Capture the cell that displays the provided text and extract its [x, y] central coordinate. 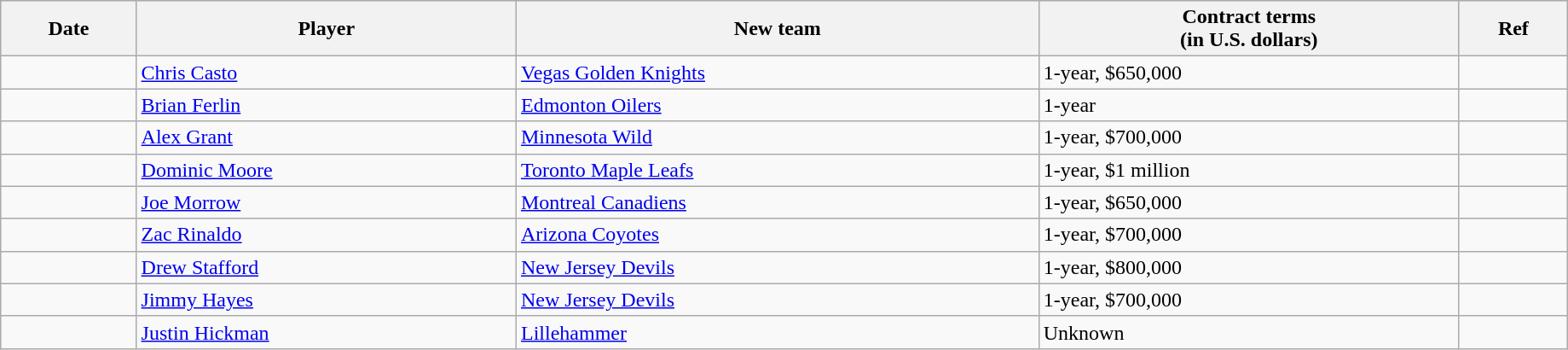
Alex Grant [326, 137]
Arizona Coyotes [778, 235]
Ref [1513, 29]
1-year, $1 million [1248, 170]
Lillehammer [778, 332]
Joe Morrow [326, 202]
1-year [1248, 105]
New team [778, 29]
Montreal Canadiens [778, 202]
Unknown [1248, 332]
Toronto Maple Leafs [778, 170]
Dominic Moore [326, 170]
Edmonton Oilers [778, 105]
Justin Hickman [326, 332]
Chris Casto [326, 73]
Jimmy Hayes [326, 300]
Contract terms(in U.S. dollars) [1248, 29]
Minnesota Wild [778, 137]
Brian Ferlin [326, 105]
Zac Rinaldo [326, 235]
Date [68, 29]
Vegas Golden Knights [778, 73]
Drew Stafford [326, 267]
1-year, $800,000 [1248, 267]
Player [326, 29]
